Search for the cell housing the specified text and yield its [x, y] center coordinate. 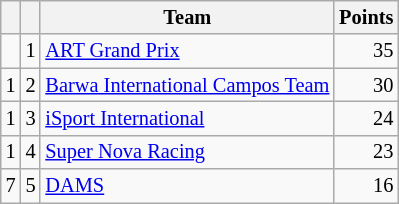
Barwa International Campos Team [187, 85]
35 [366, 51]
Points [366, 17]
Super Nova Racing [187, 152]
24 [366, 118]
2 [31, 85]
7 [11, 186]
30 [366, 85]
5 [31, 186]
23 [366, 152]
16 [366, 186]
4 [31, 152]
3 [31, 118]
ART Grand Prix [187, 51]
Team [187, 17]
DAMS [187, 186]
iSport International [187, 118]
